Locate the cell with the specified text and output its [x, y] center coordinate. 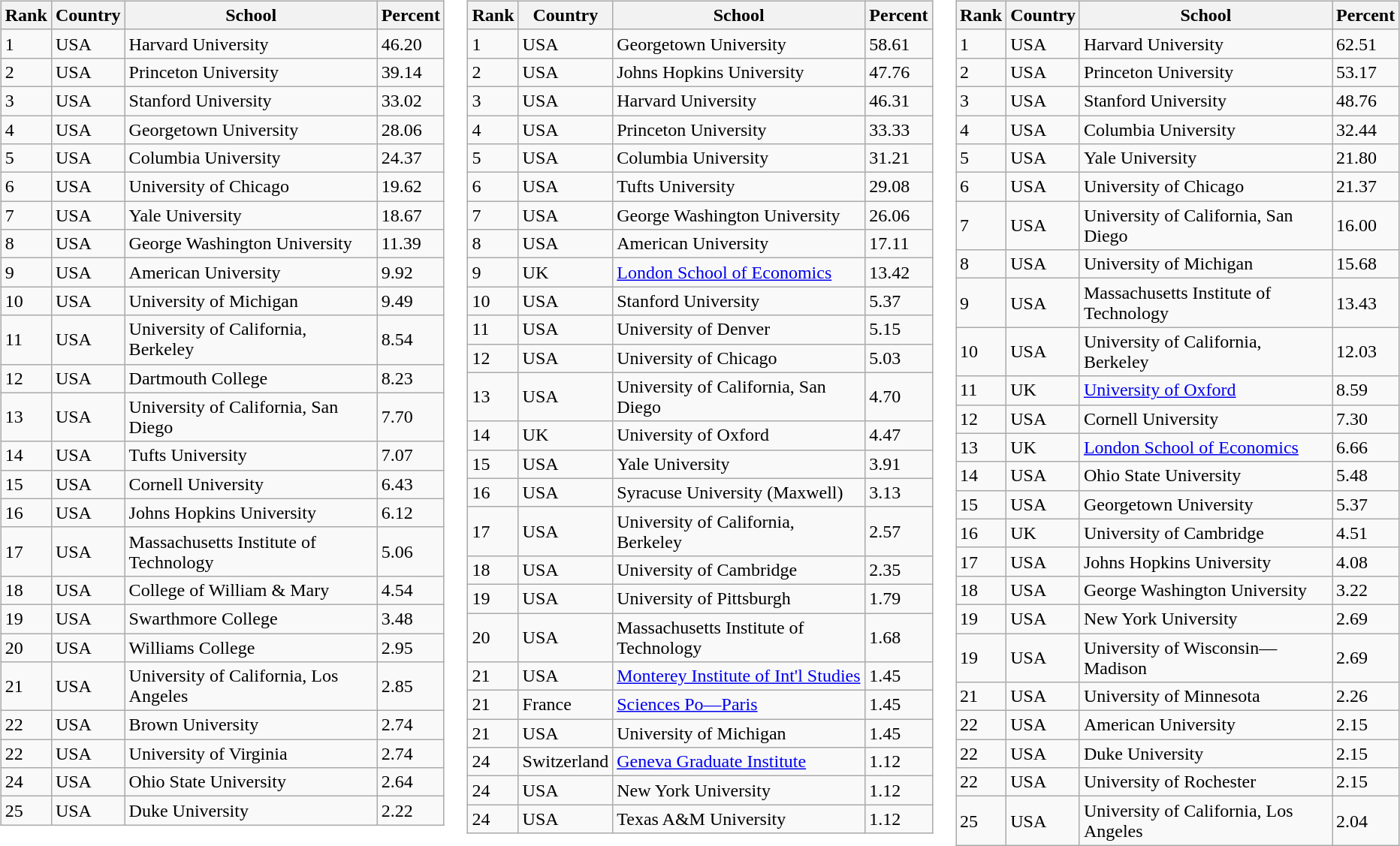
3.91 [898, 464]
5.06 [410, 551]
2.35 [898, 570]
11.39 [410, 244]
3.13 [898, 492]
46.31 [898, 101]
8.23 [410, 378]
1.79 [898, 598]
University of Minnesota [1205, 697]
58.61 [898, 44]
48.76 [1365, 101]
7.70 [410, 417]
4.54 [410, 590]
Sciences Po—Paris [739, 705]
4.08 [1365, 561]
2.04 [1365, 821]
4.47 [898, 435]
21.80 [1365, 158]
6.66 [1365, 447]
21.37 [1365, 187]
5.03 [898, 358]
3.22 [1365, 590]
18.67 [410, 215]
62.51 [1365, 44]
13.43 [1365, 303]
19.62 [410, 187]
University of Denver [739, 330]
Monterey Institute of Int'l Studies [739, 676]
8.59 [1365, 390]
2.64 [410, 782]
24.37 [410, 158]
29.08 [898, 187]
University of Rochester [1205, 782]
Brown University [251, 725]
5.48 [1365, 476]
15.68 [1365, 264]
53.17 [1365, 72]
2.85 [410, 686]
46.20 [410, 44]
University of Wisconsin—Madison [1205, 658]
2.26 [1365, 697]
2.22 [410, 811]
17.11 [898, 244]
6.43 [410, 484]
33.33 [898, 130]
Williams College [251, 648]
7.30 [1365, 419]
26.06 [898, 215]
Geneva Graduate Institute [739, 762]
1.68 [898, 637]
4.51 [1365, 533]
8.54 [410, 339]
France [566, 705]
39.14 [410, 72]
Swarthmore College [251, 619]
31.21 [898, 158]
2.57 [898, 531]
3.48 [410, 619]
6.12 [410, 513]
47.76 [898, 72]
7.07 [410, 456]
Texas A&M University [739, 819]
9.49 [410, 301]
University of Pittsburgh [739, 598]
2.95 [410, 648]
13.42 [898, 272]
5.15 [898, 330]
University of Virginia [251, 754]
33.02 [410, 101]
32.44 [1365, 130]
Syracuse University (Maxwell) [739, 492]
12.03 [1365, 351]
9.92 [410, 272]
Dartmouth College [251, 378]
16.00 [1365, 225]
28.06 [410, 130]
Switzerland [566, 762]
4.70 [898, 396]
College of William & Mary [251, 590]
